Pinpoint the cell where the given text exists, returning its [x, y] midpoint coordinate. 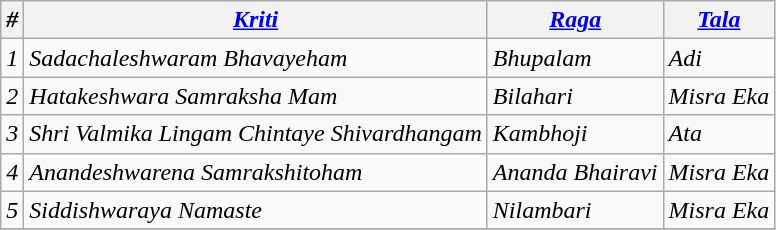
Kambhoji [575, 134]
3 [12, 134]
Siddishwaraya Namaste [256, 210]
Nilambari [575, 210]
Ata [719, 134]
Raga [575, 20]
Ananda Bhairavi [575, 172]
1 [12, 58]
Adi [719, 58]
2 [12, 96]
Bilahari [575, 96]
Shri Valmika Lingam Chintaye Shivardhangam [256, 134]
Kriti [256, 20]
# [12, 20]
5 [12, 210]
Bhupalam [575, 58]
4 [12, 172]
Sadachaleshwaram Bhavayeham [256, 58]
Hatakeshwara Samraksha Mam [256, 96]
Tala [719, 20]
Anandeshwarena Samrakshitoham [256, 172]
